Pinpoint the cell where the given text exists, returning its [x, y] midpoint coordinate. 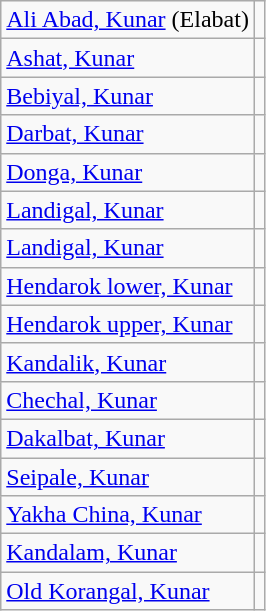
Dakalbat, Kunar [128, 438]
Ali Abad, Kunar (Elabat) [128, 20]
Kandalam, Kunar [128, 553]
Bebiyal, Kunar [128, 96]
Hendarok upper, Kunar [128, 324]
Darbat, Kunar [128, 134]
Donga, Kunar [128, 172]
Yakha China, Kunar [128, 515]
Kandalik, Kunar [128, 362]
Ashat, Kunar [128, 58]
Seipale, Kunar [128, 477]
Chechal, Kunar [128, 400]
Hendarok lower, Kunar [128, 286]
Old Korangal, Kunar [128, 591]
